From the cell containing the given text, extract its center point as (X, Y) coordinate. 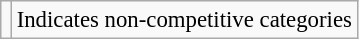
Indicates non-competitive categories (184, 20)
